Identify which cell holds the provided text, then report its [X, Y] central coordinate. 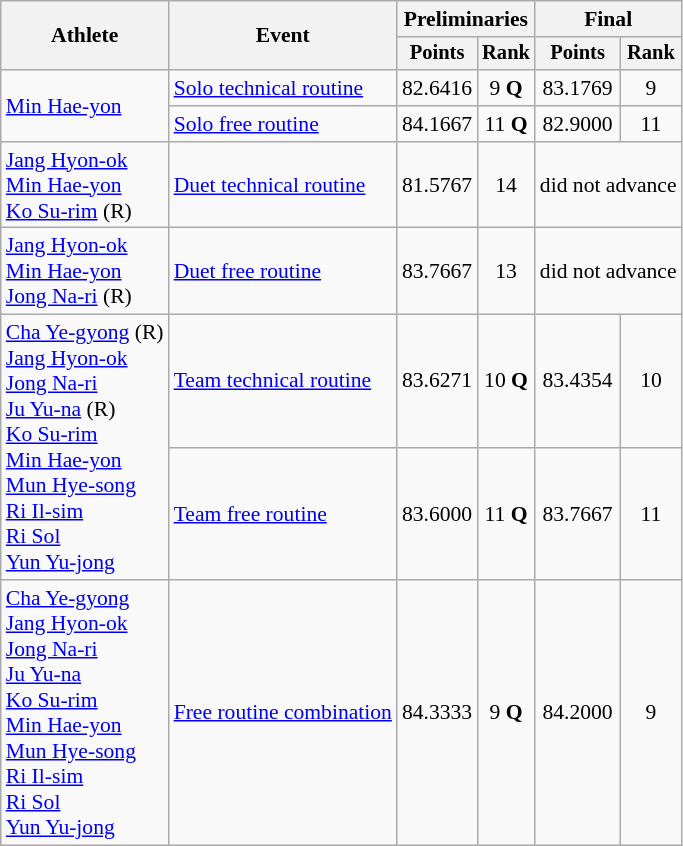
83.6000 [437, 514]
84.3333 [437, 712]
Jang Hyon-okMin Hae-yonKo Su-rim (R) [85, 186]
Final [608, 19]
13 [506, 272]
10 Q [506, 382]
Duet free routine [283, 272]
82.9000 [578, 124]
84.2000 [578, 712]
Solo technical routine [283, 88]
Team technical routine [283, 382]
83.1769 [578, 88]
Event [283, 36]
82.6416 [437, 88]
81.5767 [437, 186]
Min Hae-yon [85, 106]
Cha Ye-gyongJang Hyon-okJong Na-riJu Yu-naKo Su-rimMin Hae-yonMun Hye-songRi Il-simRi SolYun Yu-jong [85, 712]
Athlete [85, 36]
Team free routine [283, 514]
10 [650, 382]
Duet technical routine [283, 186]
Cha Ye-gyong (R)Jang Hyon-okJong Na-riJu Yu-na (R)Ko Su-rimMin Hae-yonMun Hye-songRi Il-simRi SolYun Yu-jong [85, 448]
83.4354 [578, 382]
Solo free routine [283, 124]
83.6271 [437, 382]
Preliminaries [466, 19]
84.1667 [437, 124]
Jang Hyon-okMin Hae-yonJong Na-ri (R) [85, 272]
14 [506, 186]
Free routine combination [283, 712]
